For the text-containing cell, return its midpoint in (x, y) coordinate format. 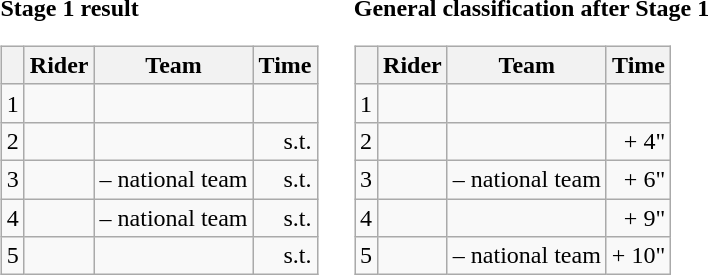
+ 4" (638, 141)
+ 9" (638, 217)
+ 6" (638, 179)
+ 10" (638, 256)
